Capture the cell that displays the provided text and extract its (x, y) central coordinate. 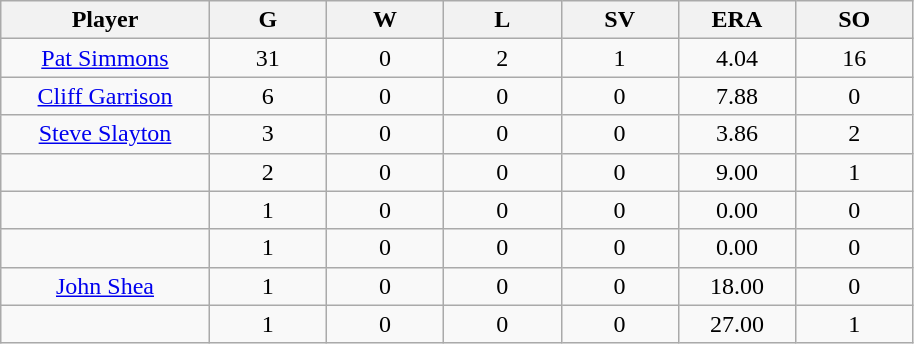
SO (854, 20)
16 (854, 58)
18.00 (736, 286)
SV (620, 20)
G (268, 20)
3.86 (736, 134)
Player (105, 20)
L (502, 20)
Cliff Garrison (105, 96)
9.00 (736, 172)
Pat Simmons (105, 58)
6 (268, 96)
27.00 (736, 324)
31 (268, 58)
ERA (736, 20)
W (384, 20)
3 (268, 134)
John Shea (105, 286)
Steve Slayton (105, 134)
7.88 (736, 96)
4.04 (736, 58)
